Extract the [x, y] coordinate from the center of the cell holding the provided text.  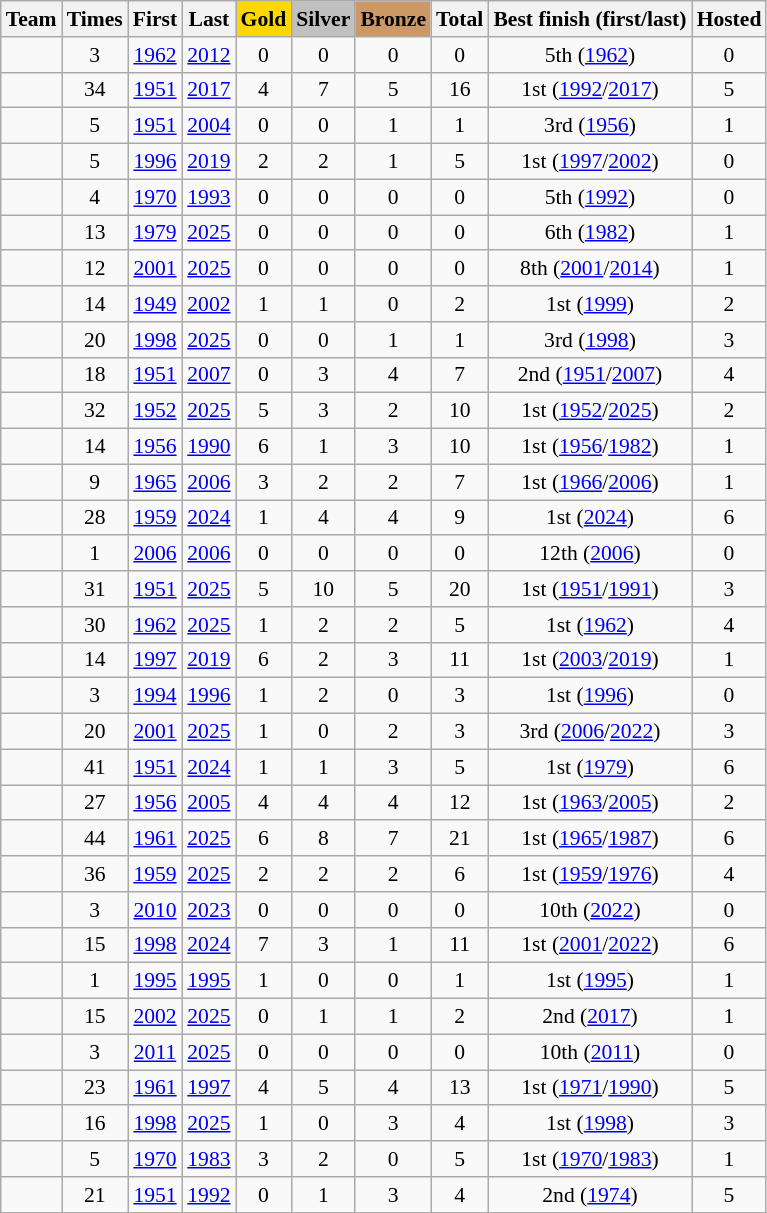
1st (1966/2006) [590, 482]
1st (1992/2017) [590, 90]
1st (2024) [590, 518]
1949 [155, 304]
10th (2011) [590, 1052]
2023 [208, 910]
1st (1959/1976) [590, 874]
2nd (1951/2007) [590, 375]
1st (1963/2005) [590, 803]
1993 [208, 197]
1990 [208, 447]
Bronze [393, 19]
1st (1951/1991) [590, 589]
1st (1962) [590, 625]
1965 [155, 482]
36 [95, 874]
8th (2001/2014) [590, 269]
3rd (2006/2022) [590, 732]
31 [95, 589]
5th (1992) [590, 197]
2017 [208, 90]
1992 [208, 1195]
2010 [155, 910]
1983 [208, 1159]
6th (1982) [590, 233]
1st (2003/2019) [590, 660]
Times [95, 19]
5th (1962) [590, 55]
2nd (1974) [590, 1195]
1994 [155, 696]
32 [95, 411]
8 [323, 839]
1st (1995) [590, 981]
2012 [208, 55]
2005 [208, 803]
1st (1996) [590, 696]
30 [95, 625]
1st (1971/1990) [590, 1088]
Total [460, 19]
1st (1965/1987) [590, 839]
Team [32, 19]
23 [95, 1088]
2007 [208, 375]
44 [95, 839]
1st (2001/2022) [590, 945]
41 [95, 767]
1st (1956/1982) [590, 447]
1st (1952/2025) [590, 411]
3rd (1998) [590, 340]
28 [95, 518]
10th (2022) [590, 910]
18 [95, 375]
Last [208, 19]
Silver [323, 19]
Gold [264, 19]
1st (1998) [590, 1124]
2004 [208, 126]
1st (1979) [590, 767]
1952 [155, 411]
1st (1970/1983) [590, 1159]
12th (2006) [590, 554]
1979 [155, 233]
1st (1999) [590, 304]
27 [95, 803]
Best finish (first/last) [590, 19]
3rd (1956) [590, 126]
1st (1997/2002) [590, 162]
2011 [155, 1052]
First [155, 19]
Hosted [730, 19]
34 [95, 90]
2nd (2017) [590, 1017]
